Search for the cell housing the specified text and yield its (x, y) center coordinate. 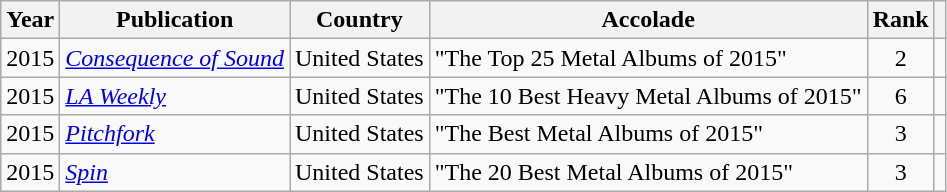
Country (360, 20)
6 (900, 96)
Rank (900, 20)
"The 10 Best Heavy Metal Albums of 2015" (648, 96)
Consequence of Sound (175, 58)
Publication (175, 20)
Pitchfork (175, 134)
Accolade (648, 20)
"The Best Metal Albums of 2015" (648, 134)
Year (30, 20)
2 (900, 58)
"The 20 Best Metal Albums of 2015" (648, 172)
"The Top 25 Metal Albums of 2015" (648, 58)
LA Weekly (175, 96)
Spin (175, 172)
